Find where the given text appears and provide that cell's center as (x, y) coordinate. 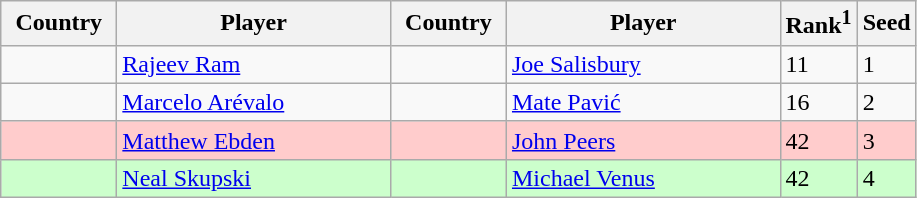
Rajeev Ram (254, 64)
4 (886, 178)
Marcelo Arévalo (254, 102)
1 (886, 64)
2 (886, 102)
Mate Pavić (643, 102)
John Peers (643, 140)
Joe Salisbury (643, 64)
Matthew Ebden (254, 140)
Michael Venus (643, 178)
16 (818, 102)
Rank1 (818, 24)
11 (818, 64)
Seed (886, 24)
3 (886, 140)
Neal Skupski (254, 178)
